From the cell containing the given text, extract its center point as (X, Y) coordinate. 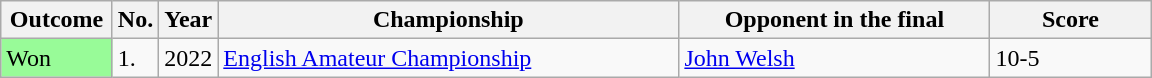
Outcome (57, 20)
English Amateur Championship (448, 58)
2022 (188, 58)
10-5 (1070, 58)
John Welsh (834, 58)
1. (135, 58)
No. (135, 20)
Won (57, 58)
Year (188, 20)
Championship (448, 20)
Score (1070, 20)
Opponent in the final (834, 20)
